Detect which cell encompasses the target text, then output its (x, y) center coordinate. 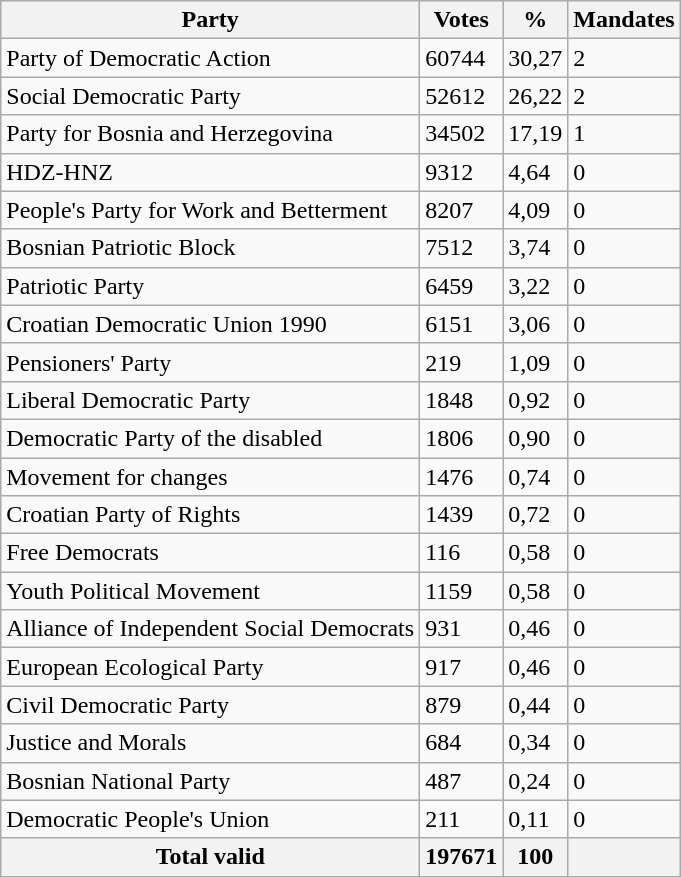
1,09 (536, 362)
52612 (462, 96)
0,24 (536, 781)
917 (462, 667)
Patriotic Party (210, 286)
Civil Democratic Party (210, 705)
Party for Bosnia and Herzegovina (210, 134)
Democratic Party of the disabled (210, 438)
219 (462, 362)
0,74 (536, 477)
3,06 (536, 324)
17,19 (536, 134)
34502 (462, 134)
Youth Political Movement (210, 591)
Mandates (624, 20)
People's Party for Work and Betterment (210, 210)
60744 (462, 58)
8207 (462, 210)
7512 (462, 248)
Movement for changes (210, 477)
0,92 (536, 400)
4,09 (536, 210)
0,90 (536, 438)
0,44 (536, 705)
9312 (462, 172)
Party (210, 20)
1806 (462, 438)
26,22 (536, 96)
0,34 (536, 743)
6151 (462, 324)
Pensioners' Party (210, 362)
Alliance of Independent Social Democrats (210, 629)
Justice and Morals (210, 743)
0,11 (536, 819)
1 (624, 134)
30,27 (536, 58)
Party of Democratic Action (210, 58)
684 (462, 743)
% (536, 20)
Total valid (210, 857)
HDZ-HNZ (210, 172)
Votes (462, 20)
931 (462, 629)
Croatian Democratic Union 1990 (210, 324)
Bosnian Patriotic Block (210, 248)
European Ecological Party (210, 667)
211 (462, 819)
1159 (462, 591)
197671 (462, 857)
Free Democrats (210, 553)
Liberal Democratic Party (210, 400)
1476 (462, 477)
100 (536, 857)
4,64 (536, 172)
Croatian Party of Rights (210, 515)
3,22 (536, 286)
1848 (462, 400)
487 (462, 781)
Bosnian National Party (210, 781)
0,72 (536, 515)
879 (462, 705)
116 (462, 553)
6459 (462, 286)
Social Democratic Party (210, 96)
3,74 (536, 248)
Democratic People's Union (210, 819)
1439 (462, 515)
